Scan for the cell matching the given text and deliver its [x, y] coordinate at center. 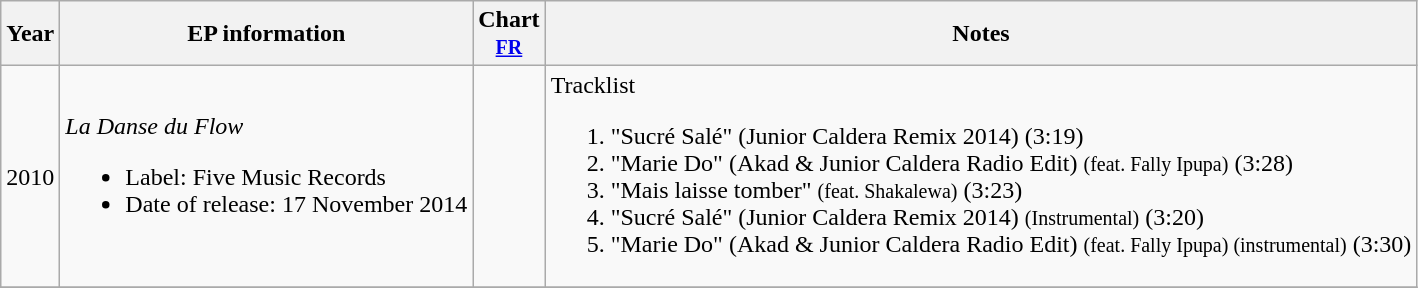
EP information [266, 34]
Notes [981, 34]
La Danse du FlowLabel: Five Music RecordsDate of release: 17 November 2014 [266, 176]
Year [30, 34]
ChartFR [509, 34]
2010 [30, 176]
